Locate the cell with the specified text and output its [x, y] center coordinate. 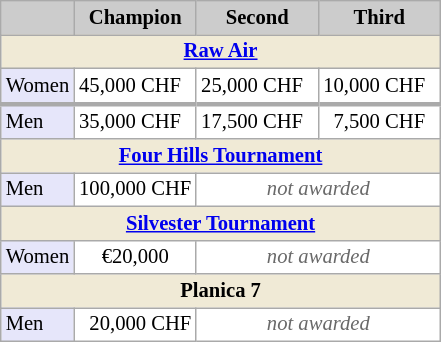
Planica 7 [221, 291]
10,000 CHF [379, 86]
€20,000 [135, 257]
35,000 CHF [135, 120]
45,000 CHF [135, 86]
7,500 CHF [379, 120]
17,500 CHF [257, 120]
100,000 CHF [135, 189]
Silvester Tournament [221, 223]
Four Hills Tournament [221, 155]
Third [379, 17]
25,000 CHF [257, 86]
Second [257, 17]
20,000 CHF [135, 324]
Champion [135, 17]
Raw Air [221, 51]
